Scan for the cell matching the given text and deliver its (x, y) coordinate at center. 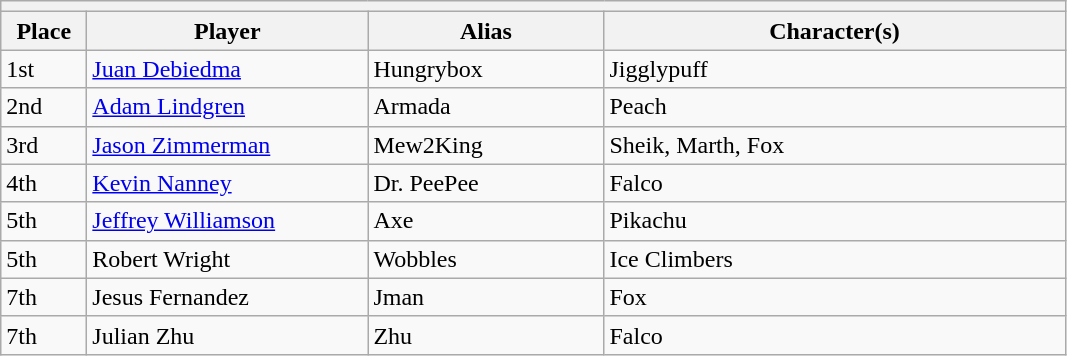
4th (44, 183)
Character(s) (834, 31)
Jman (486, 297)
Fox (834, 297)
Wobbles (486, 259)
Jigglypuff (834, 69)
2nd (44, 107)
Jason Zimmerman (228, 145)
Jeffrey Williamson (228, 221)
Place (44, 31)
Ice Climbers (834, 259)
Kevin Nanney (228, 183)
Sheik, Marth, Fox (834, 145)
3rd (44, 145)
Dr. PeePee (486, 183)
Pikachu (834, 221)
Mew2King (486, 145)
Axe (486, 221)
1st (44, 69)
Juan Debiedma (228, 69)
Julian Zhu (228, 335)
Robert Wright (228, 259)
Adam Lindgren (228, 107)
Player (228, 31)
Armada (486, 107)
Hungrybox (486, 69)
Zhu (486, 335)
Jesus Fernandez (228, 297)
Alias (486, 31)
Peach (834, 107)
